Provide the (X, Y) coordinate of the cell's center where the given text is located.  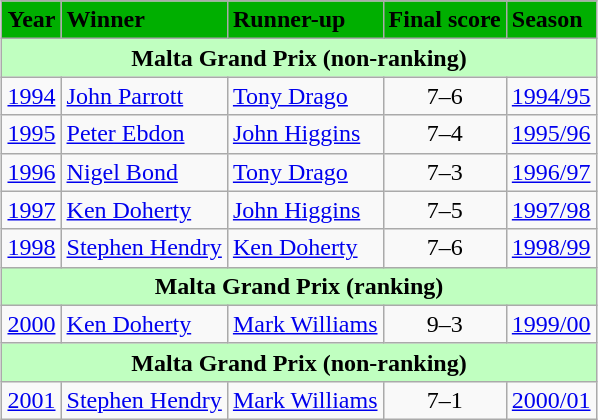
1996/97 (551, 172)
1998 (32, 248)
Malta Grand Prix (ranking) (299, 286)
1998/99 (551, 248)
Year (32, 20)
7–3 (444, 172)
Season (551, 20)
2000/01 (551, 400)
2001 (32, 400)
1995/96 (551, 134)
1994 (32, 96)
1994/95 (551, 96)
7–1 (444, 400)
1997 (32, 210)
1996 (32, 172)
Winner (144, 20)
Peter Ebdon (144, 134)
John Parrott (144, 96)
7–5 (444, 210)
Nigel Bond (144, 172)
1995 (32, 134)
Final score (444, 20)
9–3 (444, 324)
1999/00 (551, 324)
1997/98 (551, 210)
Runner-up (305, 20)
2000 (32, 324)
7–4 (444, 134)
